Determine the (x, y) coordinate at the center of the cell enclosing the given text.  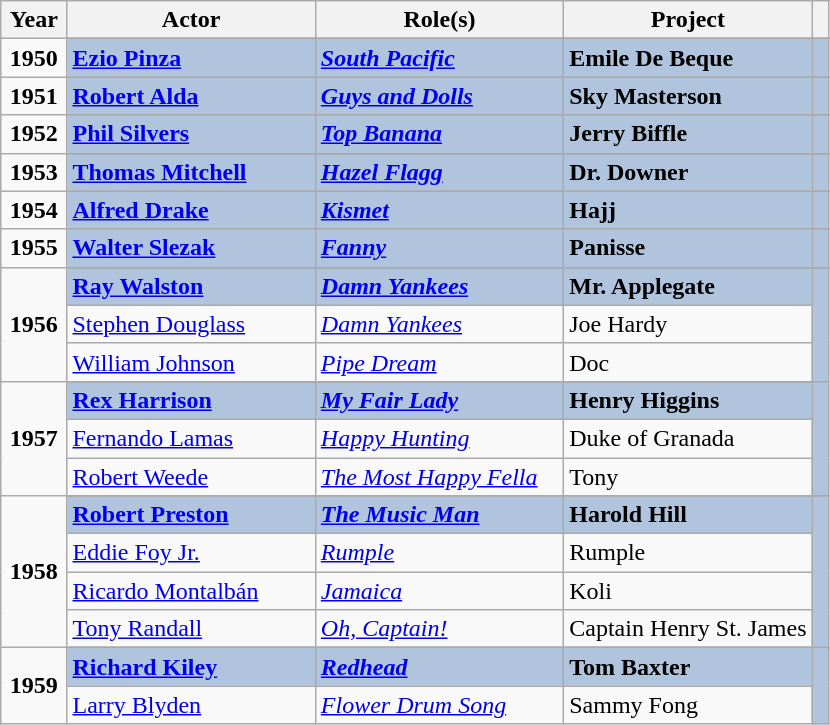
Pipe Dream (439, 362)
Role(s) (439, 20)
Stephen Douglass (191, 324)
Jamaica (439, 591)
Sammy Fong (688, 705)
Top Banana (439, 134)
Happy Hunting (439, 438)
Robert Preston (191, 515)
Richard Kiley (191, 667)
1959 (34, 686)
1955 (34, 248)
Flower Drum Song (439, 705)
Year (34, 20)
South Pacific (439, 58)
Larry Blyden (191, 705)
Doc (688, 362)
Actor (191, 20)
Alfred Drake (191, 210)
1956 (34, 324)
Ricardo Montalbán (191, 591)
Walter Slezak (191, 248)
Hajj (688, 210)
The Music Man (439, 515)
Harold Hill (688, 515)
Sky Masterson (688, 96)
Redhead (439, 667)
Duke of Granada (688, 438)
Guys and Dolls (439, 96)
Tony (688, 477)
1950 (34, 58)
1957 (34, 438)
Fanny (439, 248)
Rex Harrison (191, 400)
Fernando Lamas (191, 438)
Eddie Foy Jr. (191, 553)
Robert Weede (191, 477)
1954 (34, 210)
The Most Happy Fella (439, 477)
Ezio Pinza (191, 58)
Joe Hardy (688, 324)
My Fair Lady (439, 400)
Project (688, 20)
Jerry Biffle (688, 134)
William Johnson (191, 362)
1952 (34, 134)
Emile De Beque (688, 58)
Kismet (439, 210)
1958 (34, 572)
Oh, Captain! (439, 629)
1953 (34, 172)
Tom Baxter (688, 667)
Henry Higgins (688, 400)
Mr. Applegate (688, 286)
Captain Henry St. James (688, 629)
Koli (688, 591)
Dr. Downer (688, 172)
Phil Silvers (191, 134)
Robert Alda (191, 96)
Thomas Mitchell (191, 172)
Tony Randall (191, 629)
Hazel Flagg (439, 172)
Ray Walston (191, 286)
1951 (34, 96)
Panisse (688, 248)
